Scan for the cell matching the given text and deliver its [X, Y] coordinate at center. 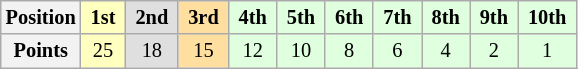
7th [397, 17]
2nd [152, 17]
Position [41, 17]
18 [152, 51]
5th [301, 17]
3rd [203, 17]
1 [547, 51]
2 [494, 51]
4th [253, 17]
9th [494, 17]
6 [397, 51]
Points [41, 51]
10 [301, 51]
10th [547, 17]
12 [253, 51]
25 [104, 51]
1st [104, 17]
4 [446, 51]
15 [203, 51]
8th [446, 17]
8 [349, 51]
6th [349, 17]
